Locate the cell with the specified text and output its [x, y] center coordinate. 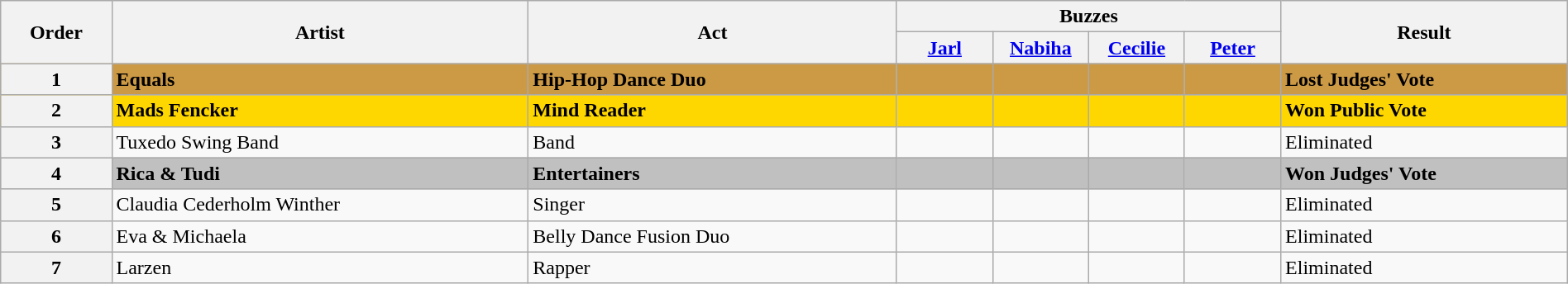
Artist [320, 32]
Rapper [713, 267]
Belly Dance Fusion Duo [713, 236]
Tuxedo Swing Band [320, 142]
Won Judges' Vote [1424, 173]
Result [1424, 32]
Eva & Michaela [320, 236]
4 [56, 173]
Order [56, 32]
Larzen [320, 267]
Singer [713, 205]
Won Public Vote [1424, 111]
6 [56, 236]
Band [713, 142]
5 [56, 205]
Lost Judges' Vote [1424, 79]
Rica & Tudi [320, 173]
2 [56, 111]
Nabiha [1040, 48]
Hip-Hop Dance Duo [713, 79]
Act [713, 32]
7 [56, 267]
Buzzes [1088, 17]
Jarl [944, 48]
Mind Reader [713, 111]
Equals [320, 79]
Claudia Cederholm Winther [320, 205]
Entertainers [713, 173]
Mads Fencker [320, 111]
Cecilie [1136, 48]
3 [56, 142]
Peter [1232, 48]
1 [56, 79]
